For the text-containing cell, return its midpoint in (X, Y) coordinate format. 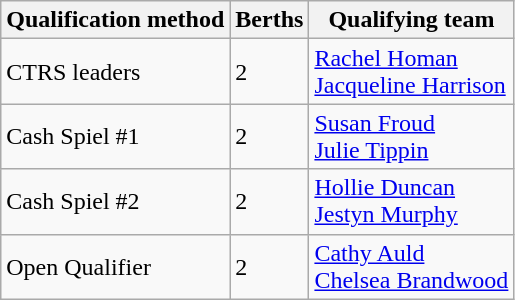
Rachel Homan Jacqueline Harrison (412, 72)
Cathy Auld Chelsea Brandwood (412, 266)
Berths (270, 20)
Hollie Duncan Jestyn Murphy (412, 202)
Qualification method (116, 20)
Qualifying team (412, 20)
Cash Spiel #1 (116, 136)
Open Qualifier (116, 266)
Cash Spiel #2 (116, 202)
CTRS leaders (116, 72)
Susan Froud Julie Tippin (412, 136)
